Return the (X, Y) coordinate for the center point of the cell that contains the specified text.  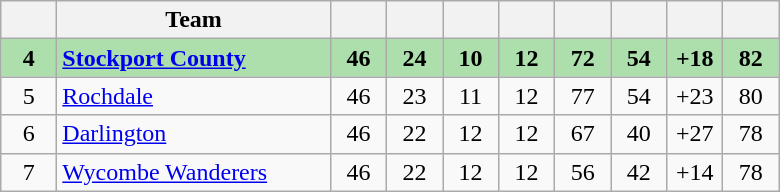
+18 (695, 58)
7 (29, 172)
82 (751, 58)
40 (639, 134)
23 (414, 96)
+14 (695, 172)
Team (194, 20)
Darlington (194, 134)
Stockport County (194, 58)
11 (470, 96)
80 (751, 96)
10 (470, 58)
5 (29, 96)
42 (639, 172)
56 (583, 172)
+23 (695, 96)
Rochdale (194, 96)
+27 (695, 134)
6 (29, 134)
67 (583, 134)
4 (29, 58)
Wycombe Wanderers (194, 172)
77 (583, 96)
72 (583, 58)
24 (414, 58)
